Output the [X, Y] coordinate of the center of the cell containing the given text.  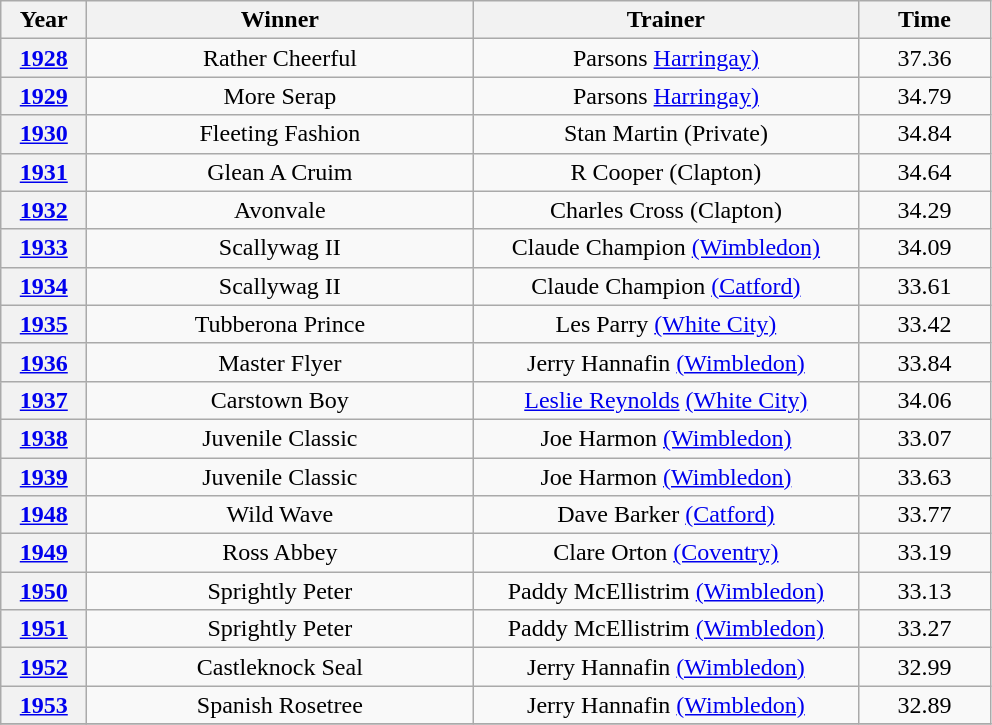
1935 [44, 324]
32.89 [924, 705]
1936 [44, 362]
33.84 [924, 362]
34.84 [924, 134]
1953 [44, 705]
R Cooper (Clapton) [666, 172]
33.61 [924, 286]
Rather Cheerful [280, 58]
Les Parry (White City) [666, 324]
Clare Orton (Coventry) [666, 553]
Time [924, 20]
33.63 [924, 477]
Master Flyer [280, 362]
1950 [44, 591]
Spanish Rosetree [280, 705]
1930 [44, 134]
33.77 [924, 515]
Castleknock Seal [280, 667]
1948 [44, 515]
1928 [44, 58]
37.36 [924, 58]
Ross Abbey [280, 553]
Claude Champion (Wimbledon) [666, 248]
Dave Barker (Catford) [666, 515]
1929 [44, 96]
Wild Wave [280, 515]
1952 [44, 667]
Carstown Boy [280, 400]
Winner [280, 20]
1937 [44, 400]
Glean A Cruim [280, 172]
32.99 [924, 667]
33.07 [924, 438]
1939 [44, 477]
1933 [44, 248]
Year [44, 20]
33.19 [924, 553]
34.09 [924, 248]
Avonvale [280, 210]
34.64 [924, 172]
1931 [44, 172]
1934 [44, 286]
Leslie Reynolds (White City) [666, 400]
Fleeting Fashion [280, 134]
1932 [44, 210]
33.13 [924, 591]
Claude Champion (Catford) [666, 286]
1949 [44, 553]
1938 [44, 438]
33.27 [924, 629]
More Serap [280, 96]
34.79 [924, 96]
1951 [44, 629]
Charles Cross (Clapton) [666, 210]
34.29 [924, 210]
Trainer [666, 20]
33.42 [924, 324]
Tubberona Prince [280, 324]
34.06 [924, 400]
Stan Martin (Private) [666, 134]
